Output the (X, Y) coordinate of the center of the cell containing the given text.  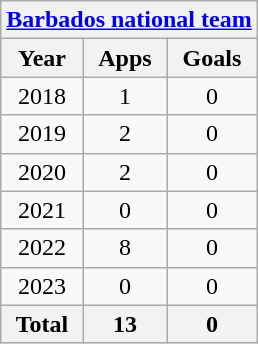
Year (42, 58)
2018 (42, 96)
Goals (212, 58)
2022 (42, 248)
2023 (42, 286)
2019 (42, 134)
1 (125, 96)
Apps (125, 58)
2021 (42, 210)
Barbados national team (129, 20)
2020 (42, 172)
Total (42, 324)
13 (125, 324)
8 (125, 248)
